Find where the given text appears and provide that cell's center as [x, y] coordinate. 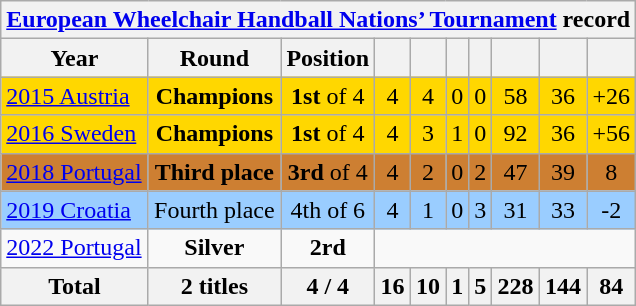
39 [562, 172]
Year [74, 58]
Fourth place [214, 210]
Position [328, 58]
144 [562, 286]
2015 Austria [74, 96]
2rd [328, 248]
4th of 6 [328, 210]
228 [516, 286]
2018 Portugal [74, 172]
2019 Croatia [74, 210]
+56 [612, 134]
European Wheelchair Handball Nations’ Tournament record [318, 20]
3rd of 4 [328, 172]
+26 [612, 96]
84 [612, 286]
-2 [612, 210]
2016 Sweden [74, 134]
5 [480, 286]
47 [516, 172]
4 / 4 [328, 286]
8 [612, 172]
31 [516, 210]
Third place [214, 172]
33 [562, 210]
Round [214, 58]
2022 Portugal [74, 248]
16 [392, 286]
2 titles [214, 286]
10 [428, 286]
Total [74, 286]
58 [516, 96]
Silver [214, 248]
92 [516, 134]
